Scan for the cell matching the given text and deliver its [X, Y] coordinate at center. 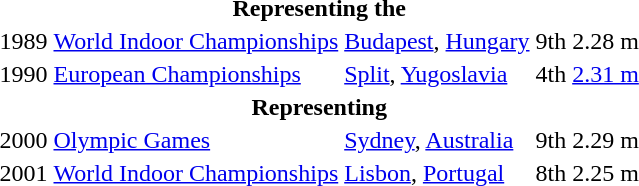
Split, Yugoslavia [437, 74]
Budapest, Hungary [437, 41]
Olympic Games [196, 140]
4th [551, 74]
World Indoor Championships [196, 41]
European Championships [196, 74]
Sydney, Australia [437, 140]
